Scan for the cell matching the given text and deliver its (x, y) coordinate at center. 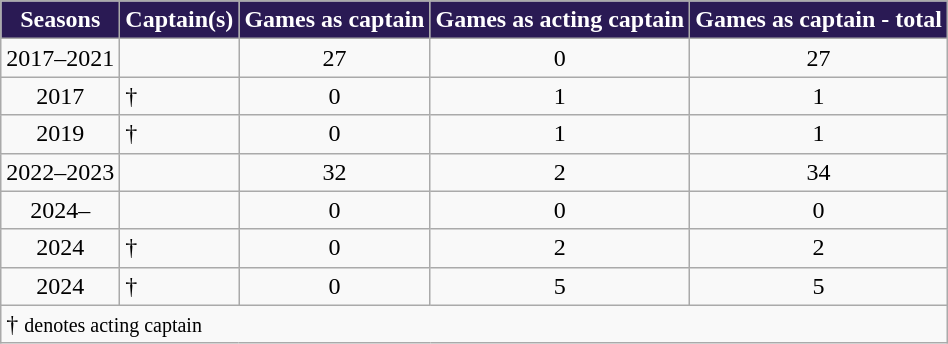
Captain(s) (180, 20)
Seasons (60, 20)
2017 (60, 96)
2017–2021 (60, 58)
34 (819, 172)
2022–2023 (60, 172)
Games as acting captain (560, 20)
32 (334, 172)
Games as captain (334, 20)
2019 (60, 134)
† denotes acting captain (474, 324)
2024– (60, 210)
Games as captain - total (819, 20)
